Output the [X, Y] coordinate of the center of the cell containing the given text.  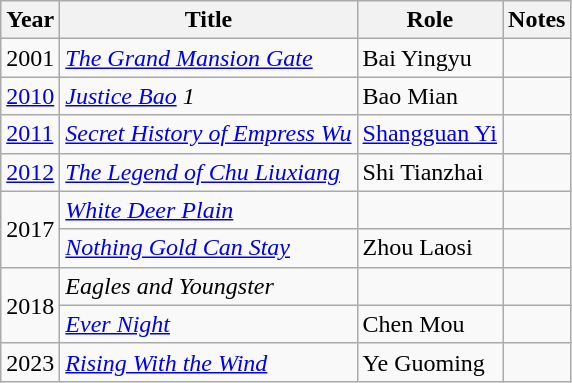
Year [30, 20]
2011 [30, 134]
Bai Yingyu [430, 58]
Eagles and Youngster [208, 286]
Bao Mian [430, 96]
Chen Mou [430, 324]
White Deer Plain [208, 210]
Ever Night [208, 324]
2010 [30, 96]
Title [208, 20]
2001 [30, 58]
Rising With the Wind [208, 362]
The Legend of Chu Liuxiang [208, 172]
2023 [30, 362]
Zhou Laosi [430, 248]
Role [430, 20]
Nothing Gold Can Stay [208, 248]
The Grand Mansion Gate [208, 58]
Justice Bao 1 [208, 96]
Shi Tianzhai [430, 172]
Notes [537, 20]
2012 [30, 172]
2017 [30, 229]
Ye Guoming [430, 362]
Shangguan Yi [430, 134]
Secret History of Empress Wu [208, 134]
2018 [30, 305]
